Detect which cell encompasses the target text, then output its (x, y) center coordinate. 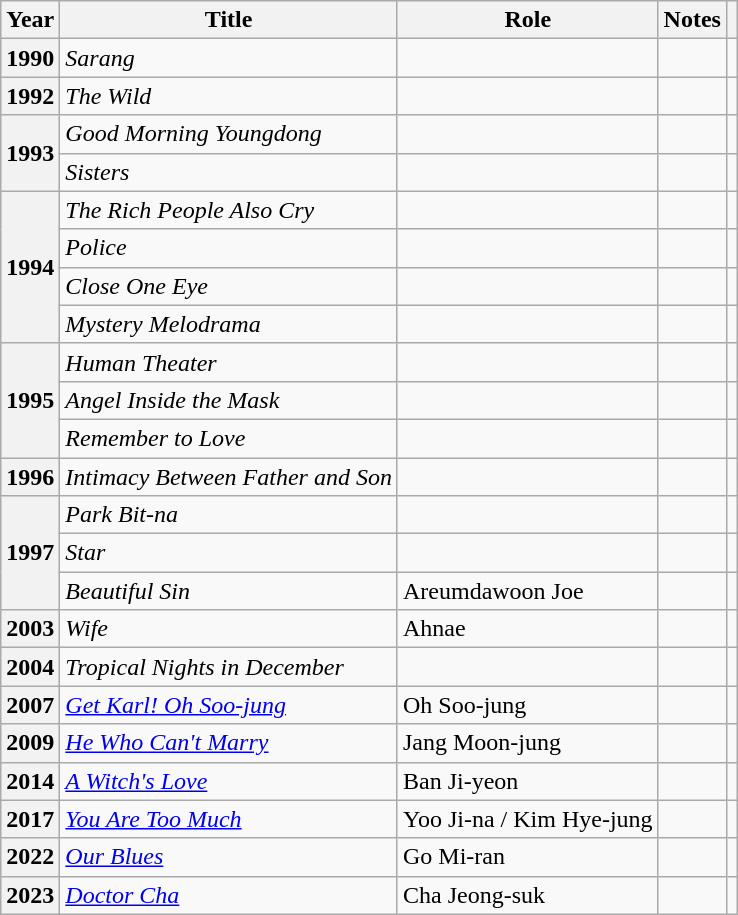
Sarang (229, 58)
Areumdawoon Joe (528, 591)
Angel Inside the Mask (229, 400)
1996 (30, 477)
Ahnae (528, 629)
Cha Jeong-suk (528, 895)
2003 (30, 629)
Go Mi-ran (528, 857)
Good Morning Youngdong (229, 134)
Star (229, 553)
1994 (30, 267)
Get Karl! Oh Soo-jung (229, 705)
Notes (692, 20)
Park Bit-na (229, 515)
2009 (30, 743)
Oh Soo-jung (528, 705)
Sisters (229, 172)
2022 (30, 857)
Tropical Nights in December (229, 667)
Our Blues (229, 857)
Close One Eye (229, 286)
2017 (30, 819)
Wife (229, 629)
1992 (30, 96)
He Who Can't Marry (229, 743)
A Witch's Love (229, 781)
Mystery Melodrama (229, 324)
2007 (30, 705)
Ban Ji-yeon (528, 781)
1993 (30, 153)
Intimacy Between Father and Son (229, 477)
You Are Too Much (229, 819)
The Wild (229, 96)
Yoo Ji-na / Kim Hye-jung (528, 819)
1997 (30, 553)
Doctor Cha (229, 895)
Jang Moon-jung (528, 743)
Year (30, 20)
1995 (30, 400)
Human Theater (229, 362)
2004 (30, 667)
The Rich People Also Cry (229, 210)
Remember to Love (229, 438)
Role (528, 20)
Title (229, 20)
Police (229, 248)
1990 (30, 58)
2014 (30, 781)
2023 (30, 895)
Beautiful Sin (229, 591)
